Detect which cell encompasses the target text, then output its [x, y] center coordinate. 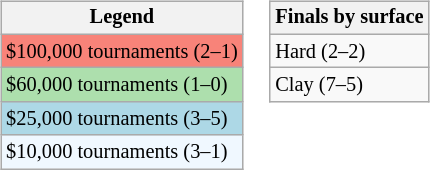
Finals by surface [349, 18]
$100,000 tournaments (2–1) [122, 51]
Hard (2–2) [349, 51]
$25,000 tournaments (3–5) [122, 119]
$60,000 tournaments (1–0) [122, 85]
$10,000 tournaments (3–1) [122, 152]
Clay (7–5) [349, 85]
Legend [122, 18]
